Extract the [X, Y] coordinate from the center of the cell holding the provided text.  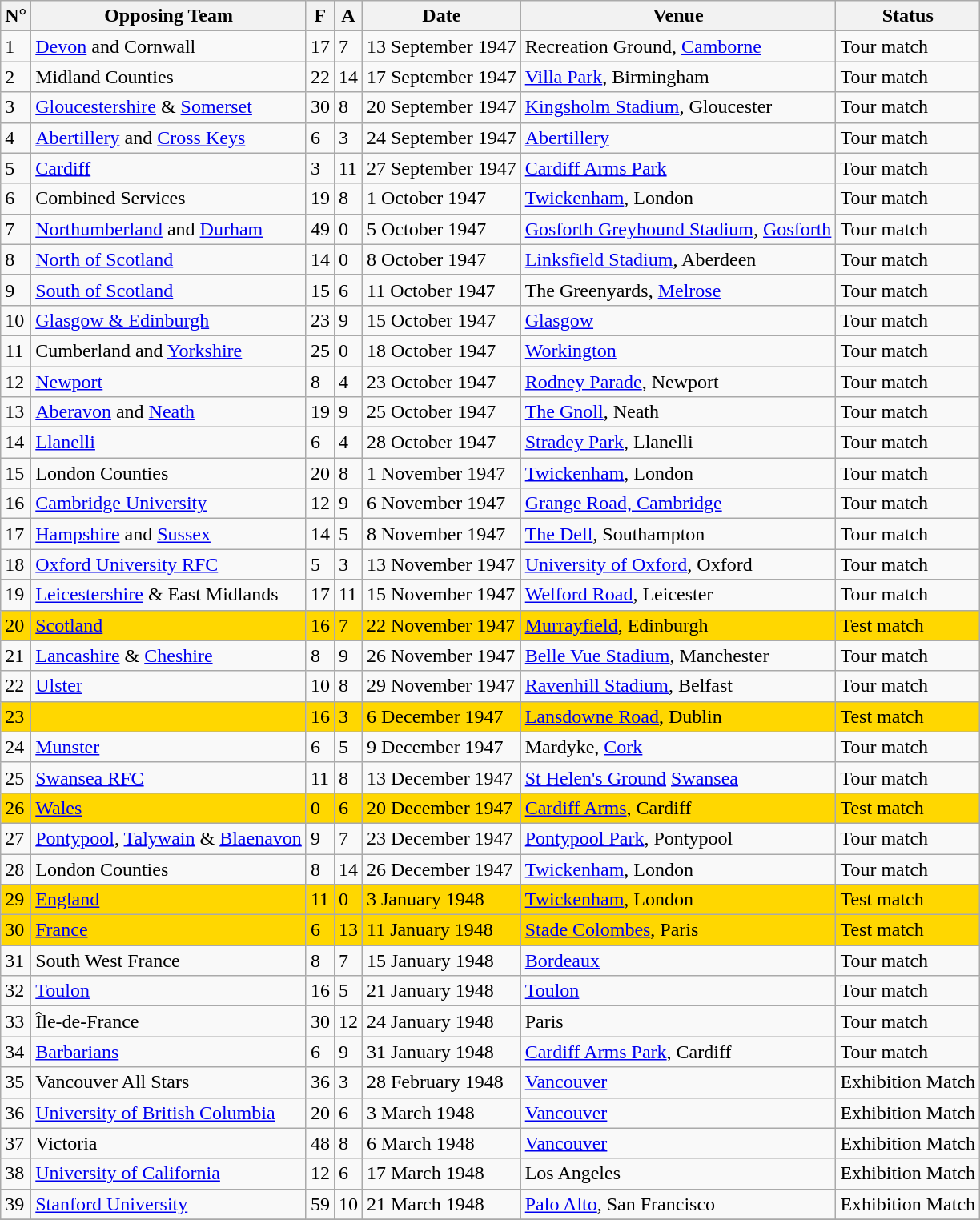
3 March 1948 [441, 1113]
20 December 1947 [441, 808]
N° [16, 16]
39 [16, 1204]
21 [16, 656]
Venue [678, 16]
University of British Columbia [169, 1113]
29 November 1947 [441, 686]
University of California [169, 1174]
11 January 1948 [441, 930]
23 October 1947 [441, 382]
31 January 1948 [441, 1052]
Glasgow [678, 320]
24 January 1948 [441, 1021]
Bordeaux [678, 961]
Pontypool Park, Pontypool [678, 838]
Abertillery and Cross Keys [169, 138]
The Dell, Southampton [678, 534]
24 [16, 747]
Los Angeles [678, 1174]
33 [16, 1021]
28 [16, 869]
Scotland [169, 625]
28 October 1947 [441, 443]
University of Oxford, Oxford [678, 564]
1 October 1947 [441, 199]
Cardiff Arms Park, Cardiff [678, 1052]
Linksfield Stadium, Aberdeen [678, 259]
Recreation Ground, Camborne [678, 46]
27 September 1947 [441, 168]
8 October 1947 [441, 259]
Pontypool, Talywain & Blaenavon [169, 838]
Belle Vue Stadium, Manchester [678, 656]
13 November 1947 [441, 564]
2 [16, 77]
Stradey Park, Llanelli [678, 443]
Murrayfield, Edinburgh [678, 625]
23 December 1947 [441, 838]
38 [16, 1174]
15 January 1948 [441, 961]
20 September 1947 [441, 107]
Newport [169, 382]
Grange Road, Cambridge [678, 504]
Barbarians [169, 1052]
26 November 1947 [441, 656]
1 November 1947 [441, 473]
27 [16, 838]
Paris [678, 1021]
Cumberland and Yorkshire [169, 351]
Villa Park, Birmingham [678, 77]
49 [320, 229]
Oxford University RFC [169, 564]
31 [16, 961]
26 [16, 808]
Ulster [169, 686]
Welford Road, Leicester [678, 595]
5 October 1947 [441, 229]
Cardiff Arms, Cardiff [678, 808]
North of Scotland [169, 259]
6 December 1947 [441, 716]
13 September 1947 [441, 46]
18 [16, 564]
Devon and Cornwall [169, 46]
Vancouver All Stars [169, 1082]
24 September 1947 [441, 138]
Cambridge University [169, 504]
15 October 1947 [441, 320]
Munster [169, 747]
Cardiff Arms Park [678, 168]
34 [16, 1052]
St Helen's Ground Swansea [678, 777]
Opposing Team [169, 16]
21 March 1948 [441, 1204]
Kingsholm Stadium, Gloucester [678, 107]
Aberavon and Neath [169, 412]
35 [16, 1082]
Gloucestershire & Somerset [169, 107]
Status [908, 16]
6 March 1948 [441, 1143]
Combined Services [169, 199]
Midland Counties [169, 77]
Swansea RFC [169, 777]
37 [16, 1143]
Gosforth Greyhound Stadium, Gosforth [678, 229]
11 October 1947 [441, 290]
Northumberland and Durham [169, 229]
Mardyke, Cork [678, 747]
26 December 1947 [441, 869]
Workington [678, 351]
Rodney Parade, Newport [678, 382]
21 January 1948 [441, 991]
25 October 1947 [441, 412]
England [169, 900]
3 January 1948 [441, 900]
Llanelli [169, 443]
Victoria [169, 1143]
Wales [169, 808]
Stanford University [169, 1204]
28 February 1948 [441, 1082]
F [320, 16]
15 November 1947 [441, 595]
1 [16, 46]
Ravenhill Stadium, Belfast [678, 686]
32 [16, 991]
Abertillery [678, 138]
59 [320, 1204]
Stade Colombes, Paris [678, 930]
18 October 1947 [441, 351]
Leicestershire & East Midlands [169, 595]
17 March 1948 [441, 1174]
France [169, 930]
Glasgow & Edinburgh [169, 320]
29 [16, 900]
Palo Alto, San Francisco [678, 1204]
8 November 1947 [441, 534]
South of Scotland [169, 290]
22 November 1947 [441, 625]
9 December 1947 [441, 747]
13 December 1947 [441, 777]
17 September 1947 [441, 77]
The Greenyards, Melrose [678, 290]
A [347, 16]
6 November 1947 [441, 504]
Île-de-France [169, 1021]
Cardiff [169, 168]
Lancashire & Cheshire [169, 656]
The Gnoll, Neath [678, 412]
South West France [169, 961]
Lansdowne Road, Dublin [678, 716]
Hampshire and Sussex [169, 534]
48 [320, 1143]
Date [441, 16]
